Pinpoint the cell where the given text exists, returning its [X, Y] midpoint coordinate. 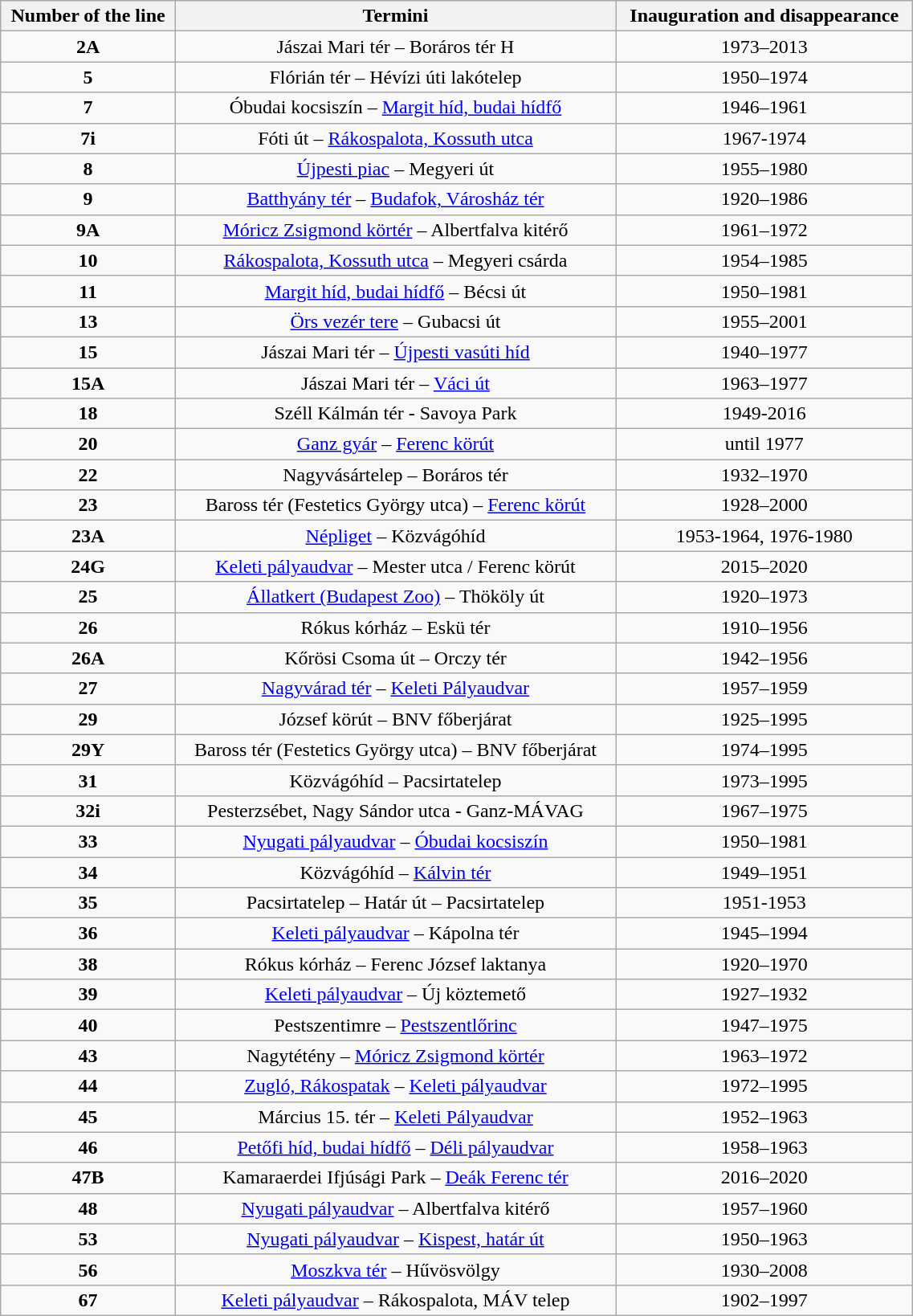
7i [88, 138]
1942–1956 [764, 658]
Széll Kálmán tér - Savoya Park [395, 414]
9A [88, 230]
until 1977 [764, 444]
1950–1963 [764, 1239]
9 [88, 199]
Pestszentimre – Pestszentlőrinc [395, 1025]
31 [88, 780]
Jászai Mari tér – Újpesti vasúti híd [395, 352]
25 [88, 597]
27 [88, 689]
Óbudai kocsiszín – Margit híd, budai hídfő [395, 108]
1952–1963 [764, 1117]
Közvágóhíd – Pacsirtatelep [395, 780]
1949–1951 [764, 872]
Keleti pályaudvar – Rákospalota, MÁV telep [395, 1300]
2016–2020 [764, 1178]
1928–2000 [764, 505]
1940–1977 [764, 352]
1967-1974 [764, 138]
1963–1972 [764, 1056]
1958–1963 [764, 1147]
József körút – BNV főberjárat [395, 719]
Kőrösi Csoma út – Orczy tér [395, 658]
1945–1994 [764, 934]
Nagytétény – Móricz Zsigmond körtér [395, 1056]
1957–1959 [764, 689]
Fóti út – Rákospalota, Kossuth utca [395, 138]
1932–1970 [764, 475]
Nyugati pályaudvar – Albertfalva kitérő [395, 1208]
44 [88, 1086]
Batthyány tér – Budafok, Városház tér [395, 199]
Nagyvárad tér – Keleti Pályaudvar [395, 689]
1967–1975 [764, 811]
1910–1956 [764, 627]
Újpesti piac – Megyeri út [395, 169]
Pesterzsébet, Nagy Sándor utca - Ganz-MÁVAG [395, 811]
18 [88, 414]
Petőfi híd, budai hídfő – Déli pályaudvar [395, 1147]
36 [88, 934]
46 [88, 1147]
1954–1985 [764, 260]
53 [88, 1239]
1947–1975 [764, 1025]
1946–1961 [764, 108]
26 [88, 627]
29 [88, 719]
Keleti pályaudvar – Mester utca / Ferenc körút [395, 566]
Rákospalota, Kossuth utca – Megyeri csárda [395, 260]
15 [88, 352]
1902–1997 [764, 1300]
47B [88, 1178]
45 [88, 1117]
35 [88, 903]
Nyugati pályaudvar – Kispest, határ út [395, 1239]
1963–1977 [764, 383]
Nyugati pályaudvar – Óbudai kocsiszín [395, 841]
48 [88, 1208]
24G [88, 566]
Állatkert (Budapest Zoo) – Thököly út [395, 597]
39 [88, 995]
Örs vezér tere – Gubacsi út [395, 321]
38 [88, 964]
1950–1974 [764, 77]
1953-1964, 1976-1980 [764, 536]
Pacsirtatelep – Határ út – Pacsirtatelep [395, 903]
Jászai Mari tér – Boráros tér H [395, 47]
2015–2020 [764, 566]
26A [88, 658]
56 [88, 1269]
Móricz Zsigmond körtér – Albertfalva kitérő [395, 230]
Nagyvásártelep – Boráros tér [395, 475]
1920–1973 [764, 597]
1920–1970 [764, 964]
33 [88, 841]
Keleti pályaudvar – Kápolna tér [395, 934]
40 [88, 1025]
1955–2001 [764, 321]
22 [88, 475]
Baross tér (Festetics György utca) – Ferenc körút [395, 505]
11 [88, 291]
Number of the line [88, 16]
1961–1972 [764, 230]
1974–1995 [764, 750]
1973–1995 [764, 780]
13 [88, 321]
23 [88, 505]
Rókus kórház – Eskü tér [395, 627]
8 [88, 169]
10 [88, 260]
1955–1980 [764, 169]
1972–1995 [764, 1086]
Rókus kórház – Ferenc József laktanya [395, 964]
1925–1995 [764, 719]
15A [88, 383]
Ganz gyár – Ferenc körút [395, 444]
Baross tér (Festetics György utca) – BNV főberjárat [395, 750]
1957–1960 [764, 1208]
1920–1986 [764, 199]
Március 15. tér – Keleti Pályaudvar [395, 1117]
Kamaraerdei Ifjúsági Park – Deák Ferenc tér [395, 1178]
Moszkva tér – Hűvösvölgy [395, 1269]
20 [88, 444]
1973–2013 [764, 47]
67 [88, 1300]
34 [88, 872]
Keleti pályaudvar – Új köztemető [395, 995]
29Y [88, 750]
Zugló, Rákospatak – Keleti pályaudvar [395, 1086]
Margit híd, budai hídfő – Bécsi út [395, 291]
1930–2008 [764, 1269]
Inauguration and disappearance [764, 16]
7 [88, 108]
Jászai Mari tér – Váci út [395, 383]
23A [88, 536]
1949-2016 [764, 414]
1951-1953 [764, 903]
Flórián tér – Hévízi úti lakótelep [395, 77]
2A [88, 47]
43 [88, 1056]
1927–1932 [764, 995]
5 [88, 77]
Közvágóhíd – Kálvin tér [395, 872]
32i [88, 811]
Termini [395, 16]
Népliget – Közvágóhíd [395, 536]
